Identify which cell holds the provided text, then report its [x, y] central coordinate. 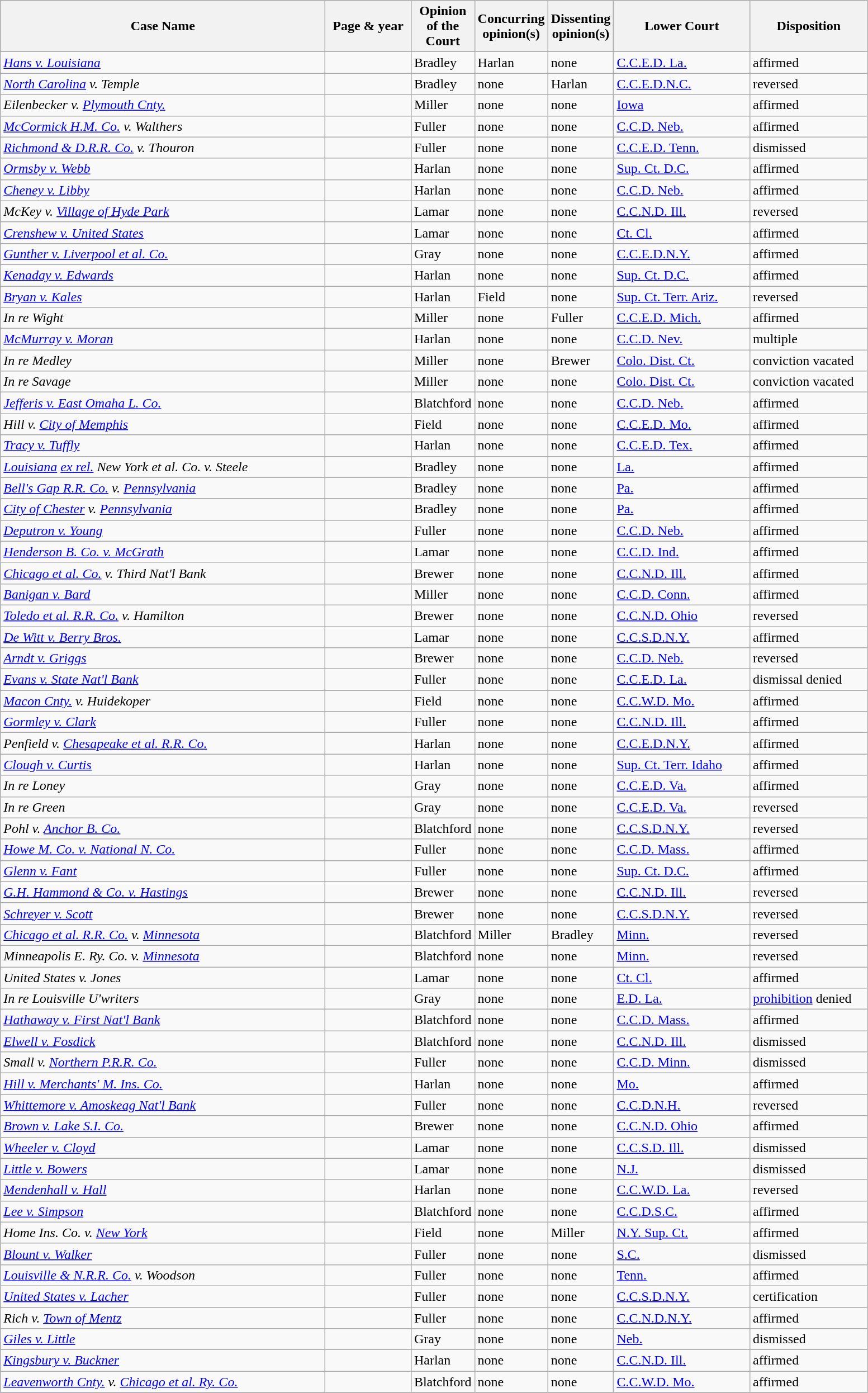
Sup. Ct. Terr. Ariz. [682, 297]
Louisville & N.R.R. Co. v. Woodson [163, 1275]
Home Ins. Co. v. New York [163, 1233]
Page & year [368, 26]
Ormsby v. Webb [163, 169]
In re Savage [163, 382]
Neb. [682, 1339]
C.C.E.D. Mich. [682, 318]
N.Y. Sup. Ct. [682, 1233]
La. [682, 467]
N.J. [682, 1169]
De Witt v. Berry Bros. [163, 637]
Louisiana ex rel. New York et al. Co. v. Steele [163, 467]
C.C.E.D. Tex. [682, 446]
C.C.D. Nev. [682, 339]
Concurring opinion(s) [511, 26]
Banigan v. Bard [163, 594]
In re Green [163, 807]
In re Louisville U'writers [163, 999]
Chicago et al. R.R. Co. v. Minnesota [163, 935]
C.C.D. Minn. [682, 1063]
Case Name [163, 26]
Kingsbury v. Buckner [163, 1361]
Mo. [682, 1084]
Richmond & D.R.R. Co. v. Thouron [163, 148]
Tenn. [682, 1275]
certification [808, 1296]
Wheeler v. Cloyd [163, 1148]
multiple [808, 339]
Cheney v. Libby [163, 190]
Chicago et al. Co. v. Third Nat'l Bank [163, 573]
Brown v. Lake S.I. Co. [163, 1126]
Jefferis v. East Omaha L. Co. [163, 403]
Opinion of the Court [443, 26]
C.C.D.S.C. [682, 1211]
North Carolina v. Temple [163, 84]
United States v. Lacher [163, 1296]
Clough v. Curtis [163, 765]
Lower Court [682, 26]
Minneapolis E. Ry. Co. v. Minnesota [163, 956]
C.C.S.D. Ill. [682, 1148]
Dissenting opinion(s) [581, 26]
Penfield v. Chesapeake et al. R.R. Co. [163, 743]
Evans v. State Nat'l Bank [163, 680]
Hans v. Louisiana [163, 63]
C.C.D.N.H. [682, 1105]
prohibition denied [808, 999]
Iowa [682, 105]
United States v. Jones [163, 978]
McKey v. Village of Hyde Park [163, 211]
Blount v. Walker [163, 1254]
Kenaday v. Edwards [163, 275]
Bell's Gap R.R. Co. v. Pennsylvania [163, 488]
Sup. Ct. Terr. Idaho [682, 765]
Schreyer v. Scott [163, 913]
Glenn v. Fant [163, 871]
Hill v. City of Memphis [163, 424]
Gormley v. Clark [163, 722]
C.C.N.D.N.Y. [682, 1318]
Disposition [808, 26]
Small v. Northern P.R.R. Co. [163, 1063]
S.C. [682, 1254]
C.C.E.D.N.C. [682, 84]
Gunther v. Liverpool et al. Co. [163, 254]
Hill v. Merchants' M. Ins. Co. [163, 1084]
McMurray v. Moran [163, 339]
Tracy v. Tuffly [163, 446]
Pohl v. Anchor B. Co. [163, 828]
Lee v. Simpson [163, 1211]
Leavenworth Cnty. v. Chicago et al. Ry. Co. [163, 1382]
Toledo et al. R.R. Co. v. Hamilton [163, 615]
Howe M. Co. v. National N. Co. [163, 850]
Deputron v. Young [163, 530]
Henderson B. Co. v. McGrath [163, 552]
dismissal denied [808, 680]
E.D. La. [682, 999]
Elwell v. Fosdick [163, 1041]
In re Loney [163, 786]
Little v. Bowers [163, 1169]
Macon Cnty. v. Huidekoper [163, 701]
Hathaway v. First Nat'l Bank [163, 1020]
In re Medley [163, 361]
Eilenbecker v. Plymouth Cnty. [163, 105]
C.C.D. Ind. [682, 552]
McCormick H.M. Co. v. Walthers [163, 126]
Arndt v. Griggs [163, 658]
C.C.D. Conn. [682, 594]
City of Chester v. Pennsylvania [163, 509]
C.C.E.D. Tenn. [682, 148]
Mendenhall v. Hall [163, 1190]
Whittemore v. Amoskeag Nat'l Bank [163, 1105]
Rich v. Town of Mentz [163, 1318]
In re Wight [163, 318]
C.C.W.D. La. [682, 1190]
Bryan v. Kales [163, 297]
G.H. Hammond & Co. v. Hastings [163, 892]
Crenshew v. United States [163, 233]
C.C.E.D. Mo. [682, 424]
Giles v. Little [163, 1339]
